Provide the (x, y) coordinate of the cell's center where the given text is located.  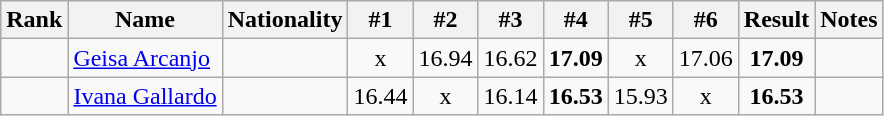
Notes (849, 20)
#2 (446, 20)
16.94 (446, 58)
17.06 (706, 58)
16.44 (380, 96)
Geisa Arcanjo (145, 58)
#3 (510, 20)
Result (776, 20)
#1 (380, 20)
#6 (706, 20)
16.62 (510, 58)
Name (145, 20)
Ivana Gallardo (145, 96)
16.14 (510, 96)
#4 (576, 20)
Nationality (285, 20)
Rank (34, 20)
#5 (640, 20)
15.93 (640, 96)
